For the text-containing cell, return its midpoint in [x, y] coordinate format. 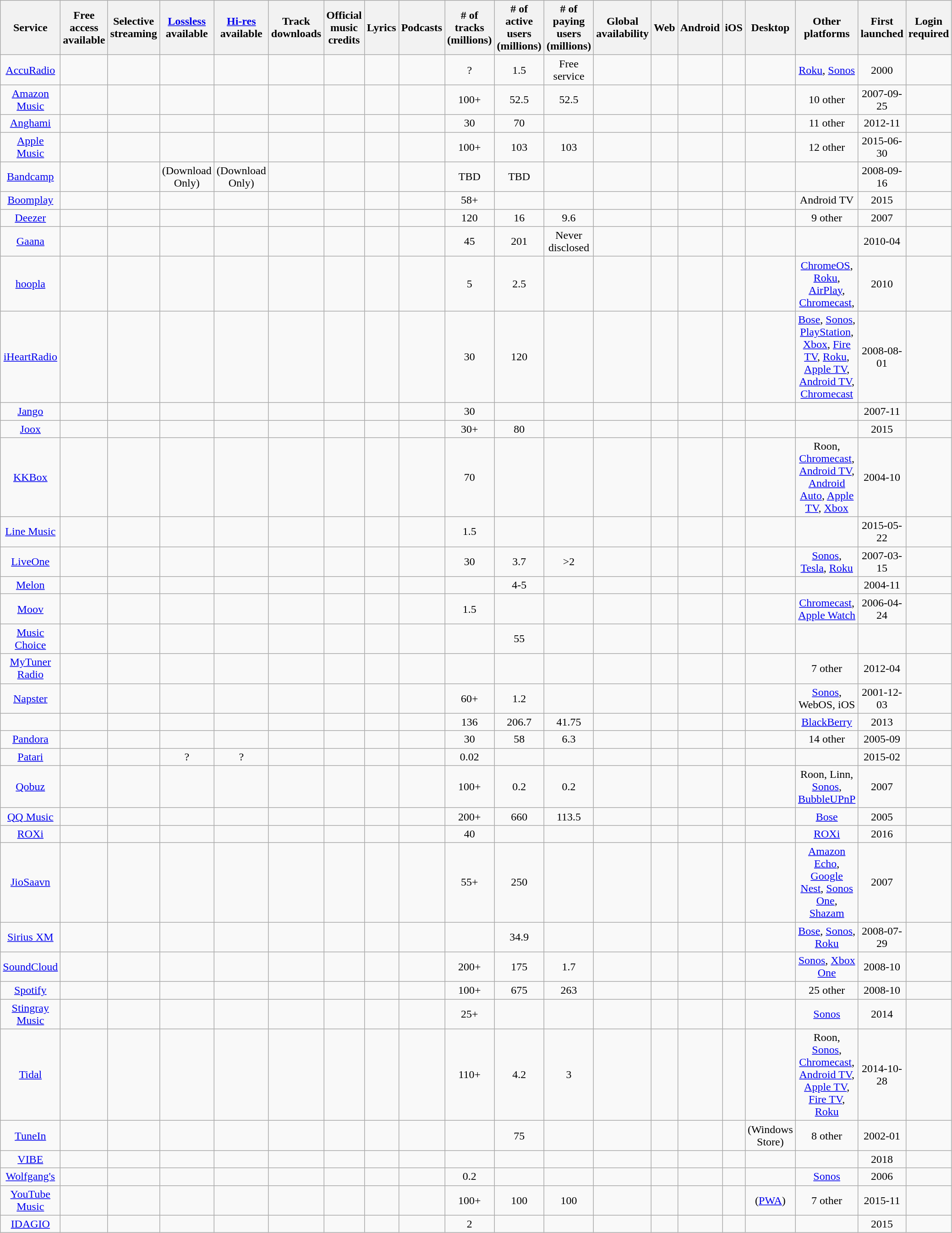
Desktop [770, 28]
2018 [882, 1159]
Boomplay [30, 200]
Gaana [30, 241]
2004-11 [882, 585]
iOS [734, 28]
Bose, Sonos, PlayStation, Xbox, Fire TV, Roku, Apple TV, Android TV, Chromecast [826, 357]
2 [470, 1224]
2010 [882, 283]
113.5 [569, 816]
# of tracks (millions) [470, 28]
Tidal [30, 1075]
58 [519, 739]
2008-09-16 [882, 177]
JioSaavn [30, 882]
2002-01 [882, 1136]
YouTube Music [30, 1200]
Bose, Sonos, Roku [826, 937]
Podcasts [421, 28]
14 other [826, 739]
2015-02 [882, 757]
45 [470, 241]
30+ [470, 429]
Bose [826, 816]
2008-07-29 [882, 937]
12 other [826, 147]
Hi-res available [241, 28]
# of active users (millions) [519, 28]
2006-04-24 [882, 609]
58+ [470, 200]
Official music credits [344, 28]
75 [519, 1136]
8 other [826, 1136]
Selective streaming [134, 28]
1.7 [569, 967]
Sonos, WebOS, iOS [826, 699]
Sonos, Tesla, Roku [826, 562]
Chromecast, Apple Watch [826, 609]
2013 [882, 722]
201 [519, 241]
Roon, Sonos, Chromecast, Android TV, Apple TV, Fire TV, Roku [826, 1075]
Spotify [30, 991]
Sirius XM [30, 937]
3 [569, 1075]
Melon [30, 585]
Global availability [623, 28]
Moov [30, 609]
Pandora [30, 739]
Never disclosed [569, 241]
LiveOne [30, 562]
iHeartRadio [30, 357]
175 [519, 967]
Lossless available [187, 28]
2015-05-22 [882, 532]
First launched [882, 28]
40 [470, 834]
Other platforms [826, 28]
660 [519, 816]
Anghami [30, 123]
2005-09 [882, 739]
110+ [470, 1075]
2001-12-03 [882, 699]
Apple Music [30, 147]
80 [519, 429]
hoopla [30, 283]
9.6 [569, 218]
11 other [826, 123]
136 [470, 722]
6.3 [569, 739]
Bandcamp [30, 177]
2012-04 [882, 668]
Music Choice [30, 639]
16 [519, 218]
Lyrics [381, 28]
3.7 [519, 562]
4.2 [519, 1075]
2004-10 [882, 478]
(Windows Store) [770, 1136]
AccuRadio [30, 70]
IDAGIO [30, 1224]
34.9 [519, 937]
1.2 [519, 699]
206.7 [519, 722]
Line Music [30, 532]
Roku, Sonos [826, 70]
TuneIn [30, 1136]
41.75 [569, 722]
55+ [470, 882]
Service [30, 28]
2005 [882, 816]
Jango [30, 411]
SoundCloud [30, 967]
25+ [470, 1014]
ChromeOS, Roku, AirPlay, Chromecast, [826, 283]
2010-04 [882, 241]
Android [700, 28]
9 other [826, 218]
Sonos, Xbox One [826, 967]
MyTuner Radio [30, 668]
(PWA) [770, 1200]
Web [665, 28]
675 [519, 991]
2007-09-25 [882, 100]
2014 [882, 1014]
2006 [882, 1177]
Amazon Music [30, 100]
5 [470, 283]
263 [569, 991]
# of paying users (millions) [569, 28]
2007-03-15 [882, 562]
Stingray Music [30, 1014]
2012-11 [882, 123]
Login required [929, 28]
VIBE [30, 1159]
Patari [30, 757]
4-5 [519, 585]
Joox [30, 429]
Qobuz [30, 787]
Android TV [826, 200]
Free access available [84, 28]
KKBox [30, 478]
2015-06-30 [882, 147]
Roon, Linn, Sonos, BubbleUPnP [826, 787]
Amazon Echo, Google Nest, Sonos One, Shazam [826, 882]
25 other [826, 991]
250 [519, 882]
BlackBerry [826, 722]
2016 [882, 834]
0.02 [470, 757]
>2 [569, 562]
Deezer [30, 218]
60+ [470, 699]
Track downloads [296, 28]
Wolfgang's [30, 1177]
2007-11 [882, 411]
2000 [882, 70]
55 [519, 639]
2015-11 [882, 1200]
Napster [30, 699]
2014-10-28 [882, 1075]
Free service [569, 70]
10 other [826, 100]
2.5 [519, 283]
QQ Music [30, 816]
2008-08-01 [882, 357]
Roon, Chromecast, Android TV, Android Auto, Apple TV, Xbox [826, 478]
